Provide the [X, Y] coordinate of the cell's center where the given text is located.  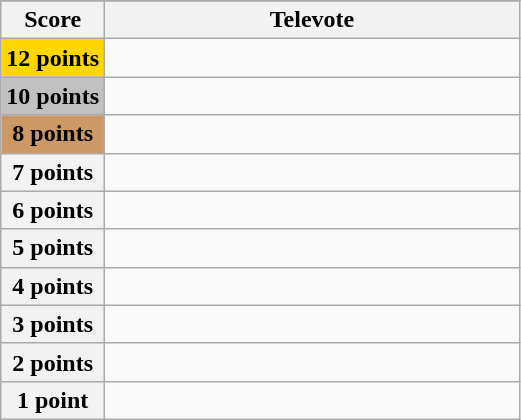
12 points [53, 58]
7 points [53, 172]
5 points [53, 248]
4 points [53, 286]
1 point [53, 400]
10 points [53, 96]
3 points [53, 324]
Televote [312, 20]
2 points [53, 362]
8 points [53, 134]
6 points [53, 210]
Score [53, 20]
